From the cell containing the given text, extract its center point as (x, y) coordinate. 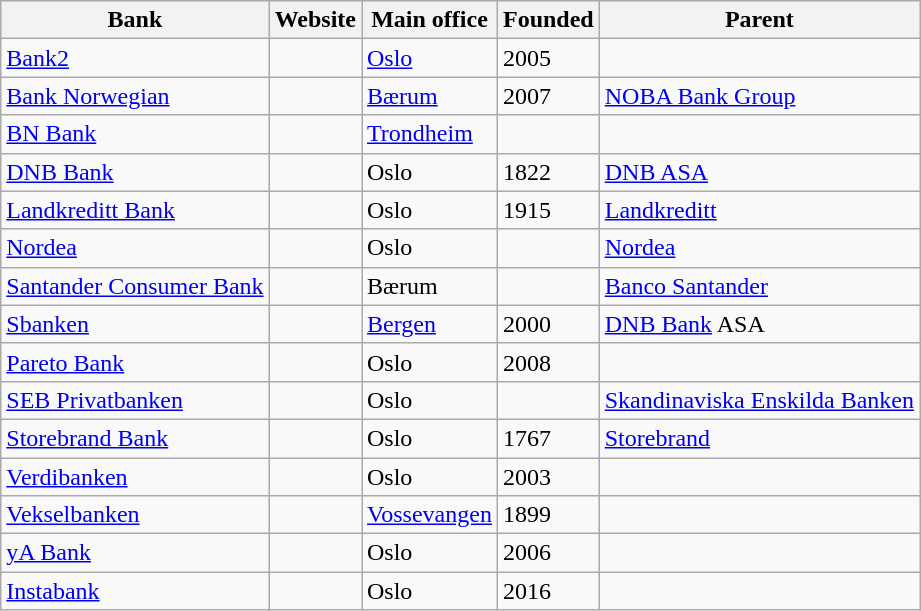
Instabank (135, 591)
NOBA Bank Group (759, 96)
SEB Privatbanken (135, 400)
Bergen (430, 324)
DNB Bank (135, 172)
Main office (430, 20)
Banco Santander (759, 286)
2005 (548, 58)
Vekselbanken (135, 515)
BN Bank (135, 134)
Skandinaviska Enskilda Banken (759, 400)
2007 (548, 96)
1822 (548, 172)
Verdibanken (135, 477)
Landkreditt Bank (135, 210)
Storebrand (759, 438)
Bank (135, 20)
Sbanken (135, 324)
2016 (548, 591)
Founded (548, 20)
Pareto Bank (135, 362)
1767 (548, 438)
DNB Bank ASA (759, 324)
Landkreditt (759, 210)
Vossevangen (430, 515)
Santander Consumer Bank (135, 286)
Parent (759, 20)
Website (315, 20)
Bank Norwegian (135, 96)
2008 (548, 362)
Trondheim (430, 134)
DNB ASA (759, 172)
Storebrand Bank (135, 438)
2006 (548, 553)
1899 (548, 515)
1915 (548, 210)
2000 (548, 324)
Bank2 (135, 58)
yA Bank (135, 553)
2003 (548, 477)
